From the cell containing the given text, extract its center point as (X, Y) coordinate. 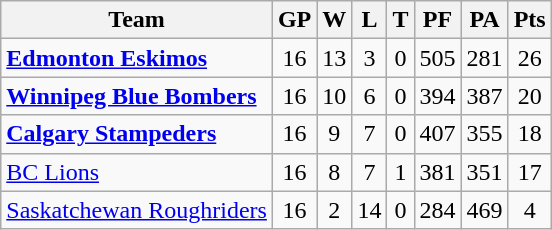
26 (530, 58)
9 (334, 134)
PF (438, 20)
T (400, 20)
381 (438, 172)
394 (438, 96)
Edmonton Eskimos (137, 58)
355 (484, 134)
GP (294, 20)
6 (370, 96)
13 (334, 58)
469 (484, 210)
8 (334, 172)
Pts (530, 20)
20 (530, 96)
1 (400, 172)
4 (530, 210)
407 (438, 134)
387 (484, 96)
284 (438, 210)
281 (484, 58)
18 (530, 134)
3 (370, 58)
2 (334, 210)
17 (530, 172)
Team (137, 20)
10 (334, 96)
14 (370, 210)
BC Lions (137, 172)
Winnipeg Blue Bombers (137, 96)
Saskatchewan Roughriders (137, 210)
PA (484, 20)
351 (484, 172)
W (334, 20)
L (370, 20)
Calgary Stampeders (137, 134)
505 (438, 58)
